Determine the [X, Y] coordinate at the center of the cell enclosing the given text.  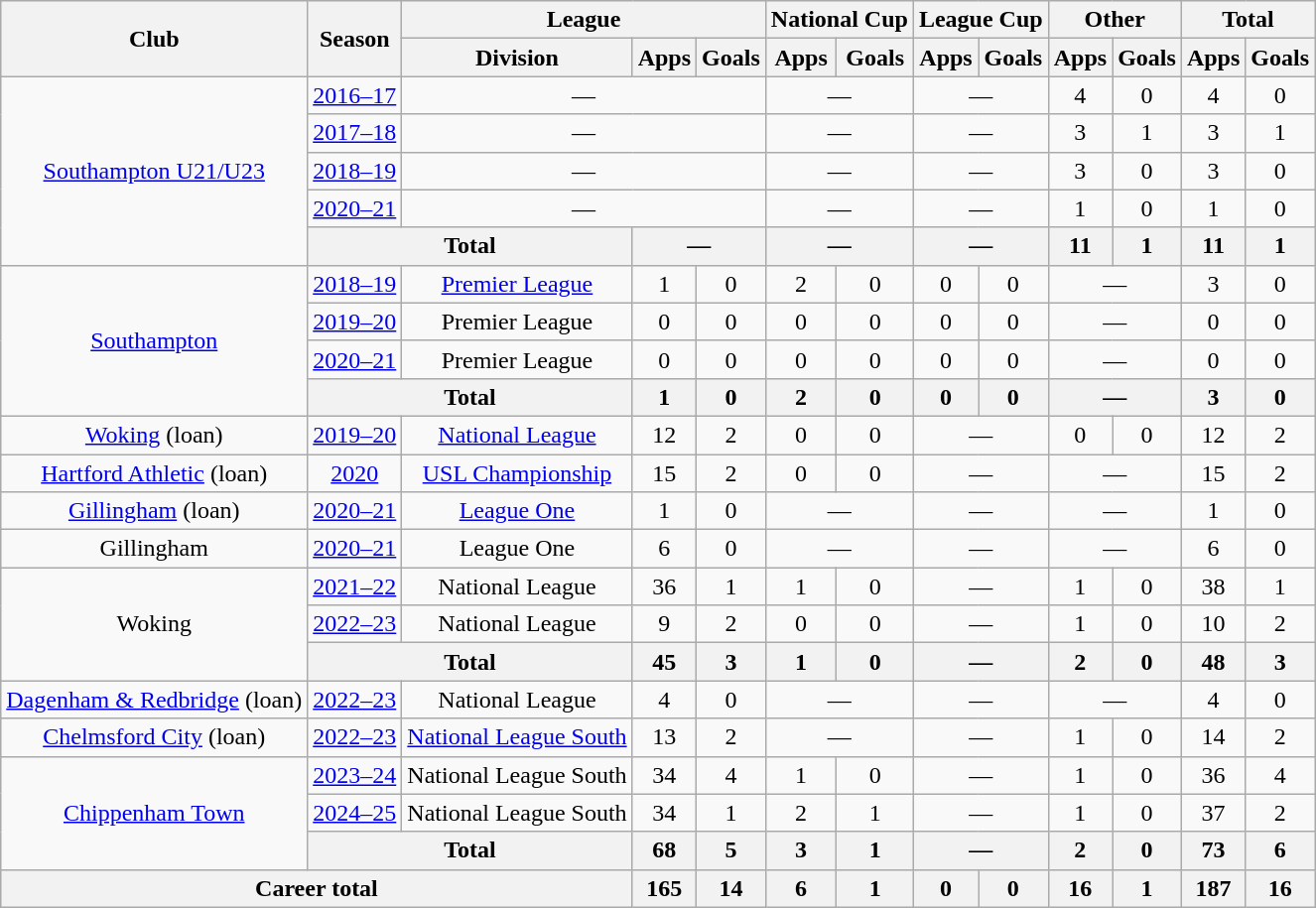
2016–17 [355, 95]
Woking (loan) [155, 435]
Season [355, 39]
Southampton U21/U23 [155, 171]
37 [1213, 813]
Club [155, 39]
League Cup [981, 20]
2023–24 [355, 775]
Hartford Athletic (loan) [155, 473]
National Cup [840, 20]
13 [664, 737]
38 [1213, 586]
10 [1213, 624]
2020 [355, 473]
Chelmsford City (loan) [155, 737]
48 [1213, 662]
73 [1213, 850]
Gillingham [155, 549]
Division [517, 58]
League [584, 20]
165 [664, 888]
Gillingham (loan) [155, 511]
Southampton [155, 340]
2021–22 [355, 586]
9 [664, 624]
Dagenham & Redbridge (loan) [155, 700]
68 [664, 850]
Woking [155, 624]
187 [1213, 888]
Other [1115, 20]
2024–25 [355, 813]
45 [664, 662]
2017–18 [355, 133]
Chippenham Town [155, 813]
Career total [317, 888]
USL Championship [517, 473]
5 [731, 850]
